For the text-containing cell, return its midpoint in (X, Y) coordinate format. 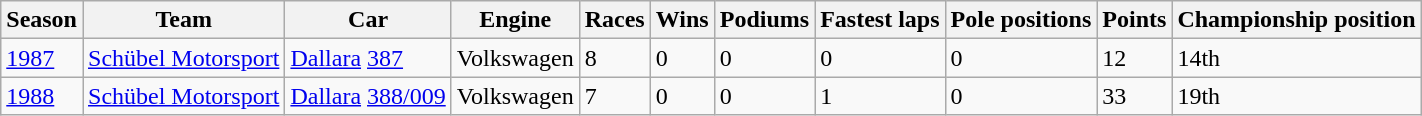
Wins (682, 20)
Dallara 387 (368, 58)
Car (368, 20)
19th (1296, 96)
1988 (42, 96)
Points (1134, 20)
Season (42, 20)
7 (614, 96)
14th (1296, 58)
Team (183, 20)
Dallara 388/009 (368, 96)
Engine (515, 20)
1987 (42, 58)
Pole positions (1021, 20)
Podiums (764, 20)
1 (880, 96)
Championship position (1296, 20)
12 (1134, 58)
8 (614, 58)
33 (1134, 96)
Fastest laps (880, 20)
Races (614, 20)
